Find where the given text appears and provide that cell's center as (x, y) coordinate. 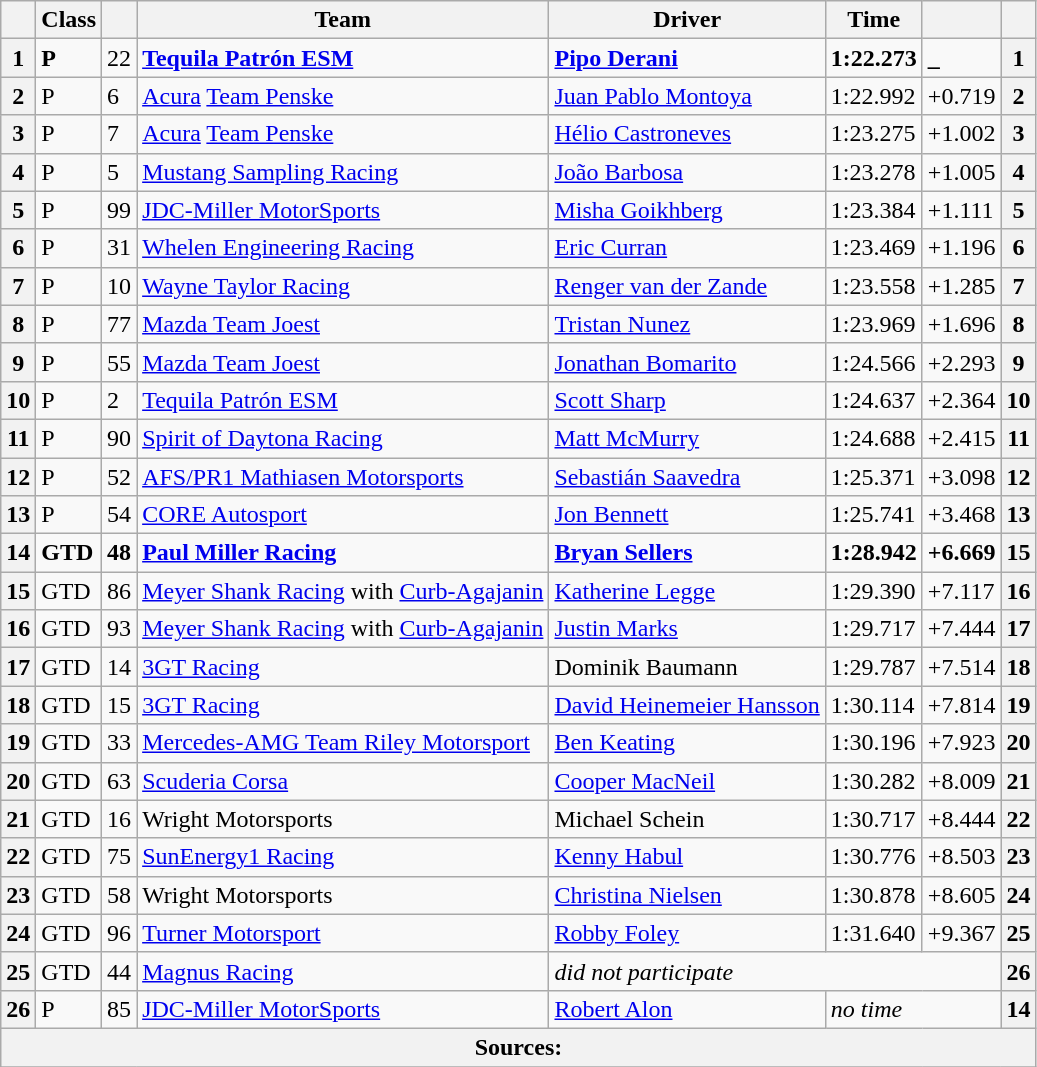
44 (120, 971)
1:29.717 (874, 629)
_ (962, 58)
1:25.371 (874, 477)
Juan Pablo Montoya (687, 96)
99 (120, 210)
63 (120, 781)
+1.696 (962, 324)
Pipo Derani (687, 58)
54 (120, 515)
Dominik Baumann (687, 667)
1:24.688 (874, 438)
Class (69, 20)
+2.364 (962, 400)
Tristan Nunez (687, 324)
Eric Curran (687, 248)
+3.098 (962, 477)
Spirit of Daytona Racing (343, 438)
Christina Nielsen (687, 895)
Scott Sharp (687, 400)
Magnus Racing (343, 971)
+7.117 (962, 591)
+0.719 (962, 96)
+8.444 (962, 819)
+1.002 (962, 134)
86 (120, 591)
1:30.196 (874, 743)
1:23.558 (874, 286)
1:23.275 (874, 134)
1:29.390 (874, 591)
1:22.992 (874, 96)
Robert Alon (687, 1009)
Time (874, 20)
+1.285 (962, 286)
Whelen Engineering Racing (343, 248)
Sources: (518, 1047)
93 (120, 629)
+2.415 (962, 438)
Kenny Habul (687, 857)
Justin Marks (687, 629)
Turner Motorsport (343, 933)
Mustang Sampling Racing (343, 172)
+1.005 (962, 172)
Bryan Sellers (687, 553)
Driver (687, 20)
David Heinemeier Hansson (687, 705)
Team (343, 20)
Misha Goikhberg (687, 210)
+2.293 (962, 362)
1:28.942 (874, 553)
AFS/PR1 Mathiasen Motorsports (343, 477)
+8.009 (962, 781)
1:30.114 (874, 705)
Paul Miller Racing (343, 553)
55 (120, 362)
+1.111 (962, 210)
1:24.637 (874, 400)
Michael Schein (687, 819)
+1.196 (962, 248)
Jon Bennett (687, 515)
75 (120, 857)
Sebastián Saavedra (687, 477)
96 (120, 933)
João Barbosa (687, 172)
+7.814 (962, 705)
Mercedes-AMG Team Riley Motorsport (343, 743)
+8.605 (962, 895)
1:23.469 (874, 248)
1:25.741 (874, 515)
+7.444 (962, 629)
1:31.640 (874, 933)
1:23.969 (874, 324)
1:30.282 (874, 781)
Hélio Castroneves (687, 134)
1:23.278 (874, 172)
+6.669 (962, 553)
90 (120, 438)
SunEnergy1 Racing (343, 857)
Scuderia Corsa (343, 781)
1:23.384 (874, 210)
1:24.566 (874, 362)
58 (120, 895)
Wayne Taylor Racing (343, 286)
+3.468 (962, 515)
Katherine Legge (687, 591)
CORE Autosport (343, 515)
48 (120, 553)
1:30.717 (874, 819)
Cooper MacNeil (687, 781)
33 (120, 743)
85 (120, 1009)
Robby Foley (687, 933)
52 (120, 477)
+9.367 (962, 933)
Renger van der Zande (687, 286)
Ben Keating (687, 743)
Jonathan Bomarito (687, 362)
+8.503 (962, 857)
+7.923 (962, 743)
1:29.787 (874, 667)
77 (120, 324)
1:30.776 (874, 857)
did not participate (775, 971)
Matt McMurry (687, 438)
1:22.273 (874, 58)
1:30.878 (874, 895)
+7.514 (962, 667)
no time (913, 1009)
31 (120, 248)
